Search for the cell housing the specified text and yield its [X, Y] center coordinate. 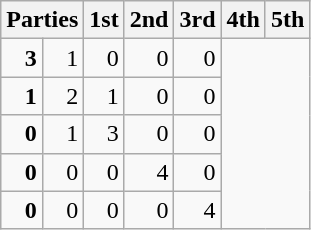
5th [287, 20]
2 [63, 96]
Parties [42, 20]
3rd [198, 20]
2nd [149, 20]
4th [243, 20]
1st [104, 20]
